Find where the given text appears and provide that cell's center as [X, Y] coordinate. 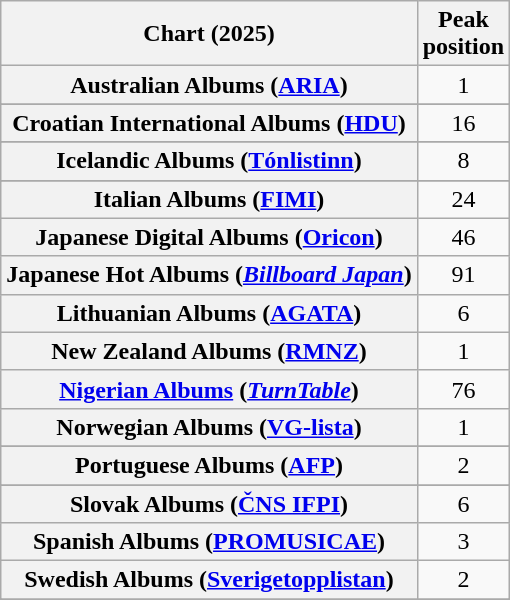
New Zealand Albums (RMNZ) [209, 351]
Swedish Albums (Sverigetopplistan) [209, 580]
16 [463, 123]
Nigerian Albums (TurnTable) [209, 389]
8 [463, 161]
46 [463, 237]
Japanese Digital Albums (Oricon) [209, 237]
Norwegian Albums (VG-lista) [209, 427]
Lithuanian Albums (AGATA) [209, 313]
Peakposition [463, 34]
76 [463, 389]
Italian Albums (FIMI) [209, 199]
Portuguese Albums (AFP) [209, 465]
Japanese Hot Albums (Billboard Japan) [209, 275]
Croatian International Albums (HDU) [209, 123]
Spanish Albums (PROMUSICAE) [209, 542]
Icelandic Albums (Tónlistinn) [209, 161]
Slovak Albums (ČNS IFPI) [209, 503]
Australian Albums (ARIA) [209, 85]
91 [463, 275]
Chart (2025) [209, 34]
3 [463, 542]
24 [463, 199]
